Provide the [X, Y] coordinate of the cell's center where the given text is located.  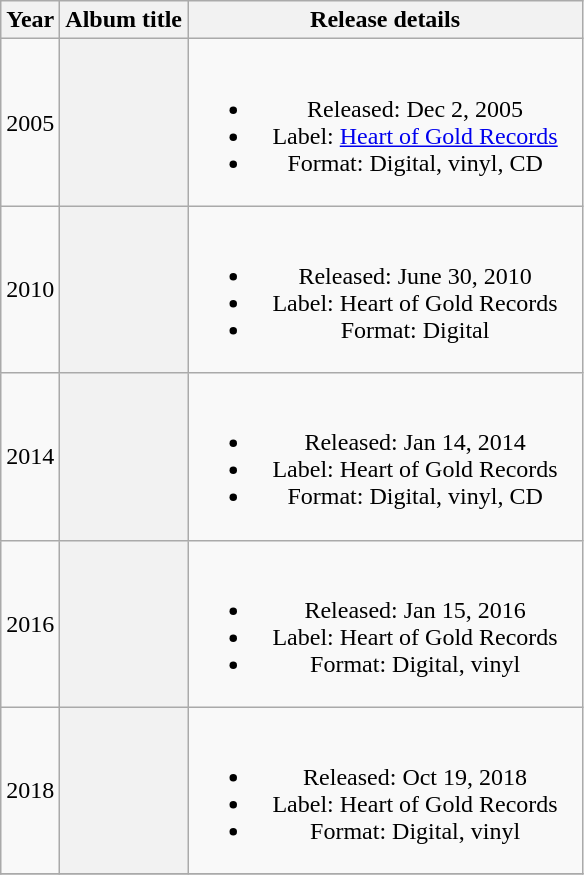
Album title [124, 20]
Released: Jan 15, 2016Label: Heart of Gold RecordsFormat: Digital, vinyl [386, 624]
2014 [30, 456]
2010 [30, 290]
2018 [30, 790]
Release details [386, 20]
Released: Oct 19, 2018Label: Heart of Gold RecordsFormat: Digital, vinyl [386, 790]
Released: June 30, 2010Label: Heart of Gold RecordsFormat: Digital [386, 290]
Released: Jan 14, 2014Label: Heart of Gold RecordsFormat: Digital, vinyl, CD [386, 456]
Released: Dec 2, 2005Label: Heart of Gold RecordsFormat: Digital, vinyl, CD [386, 122]
Year [30, 20]
2005 [30, 122]
2016 [30, 624]
